Detect which cell encompasses the target text, then output its [X, Y] center coordinate. 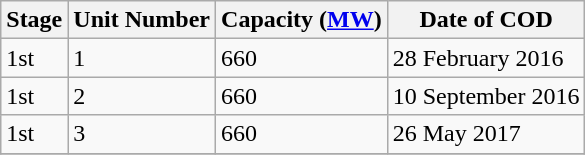
3 [142, 134]
10 September 2016 [486, 96]
26 May 2017 [486, 134]
28 February 2016 [486, 58]
Stage [34, 20]
Unit Number [142, 20]
Capacity (MW) [302, 20]
Date of COD [486, 20]
2 [142, 96]
1 [142, 58]
